For the text-containing cell, return its midpoint in [x, y] coordinate format. 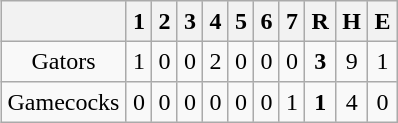
7 [292, 21]
Gators [64, 61]
Gamecocks [64, 102]
R [320, 21]
E [383, 21]
6 [267, 21]
H [352, 21]
9 [352, 61]
5 [241, 21]
